Determine the [X, Y] coordinate at the center of the cell enclosing the given text.  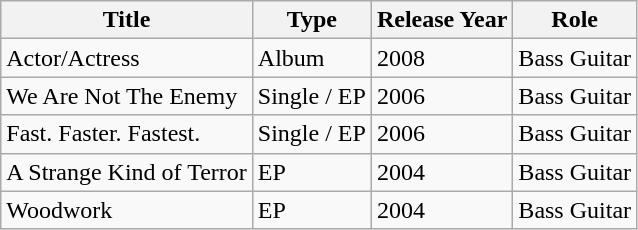
Title [127, 20]
Woodwork [127, 210]
Type [312, 20]
Album [312, 58]
Role [575, 20]
Release Year [442, 20]
Actor/Actress [127, 58]
A Strange Kind of Terror [127, 172]
We Are Not The Enemy [127, 96]
2008 [442, 58]
Fast. Faster. Fastest. [127, 134]
